From the cell containing the given text, extract its center point as (x, y) coordinate. 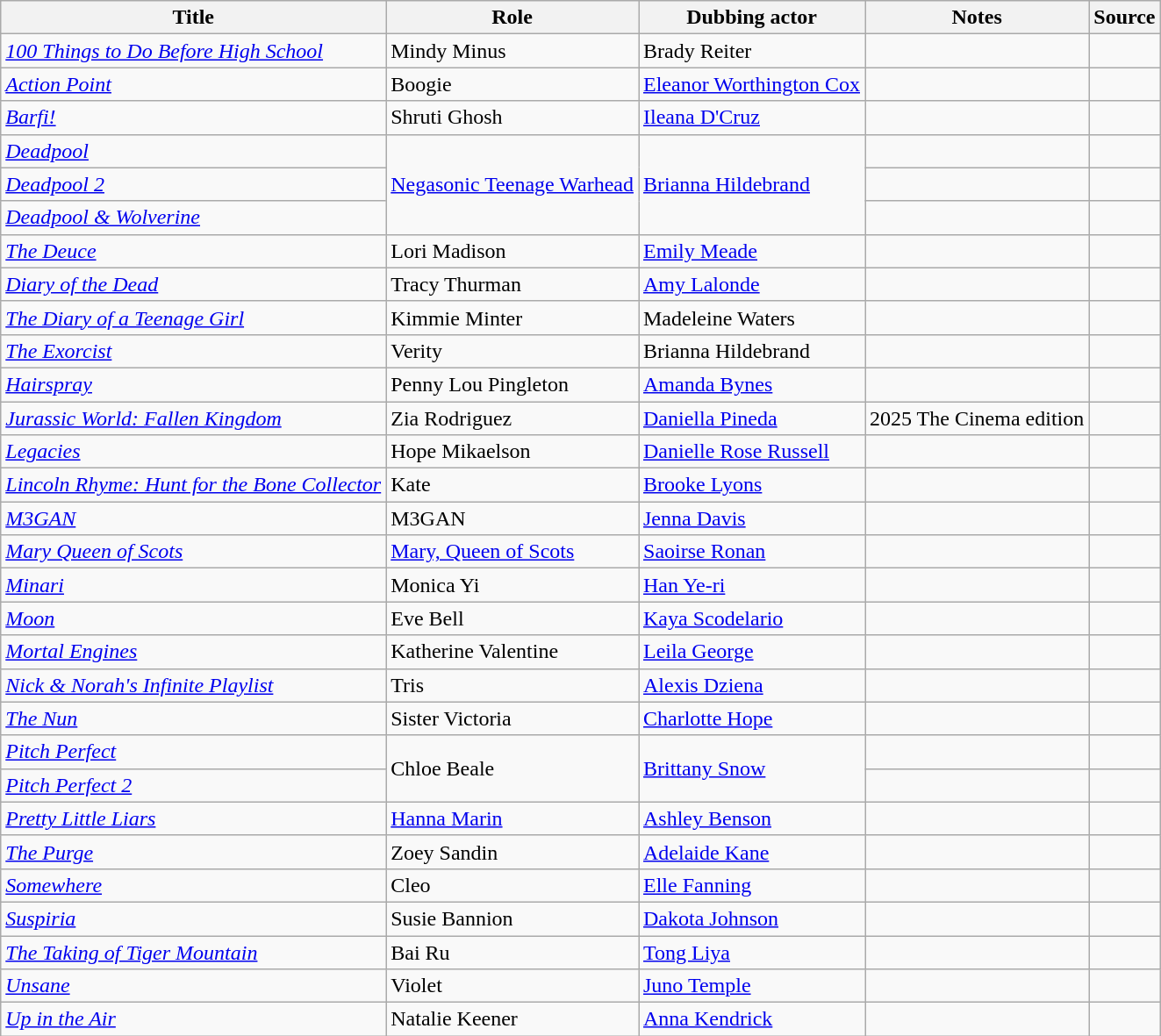
Brady Reiter (752, 51)
Brooke Lyons (752, 485)
Title (193, 18)
Zoey Sandin (512, 852)
Han Ye-ri (752, 585)
Mary, Queen of Scots (512, 552)
Monica Yi (512, 585)
Mortal Engines (193, 652)
Natalie Keener (512, 1019)
2025 The Cinema edition (978, 418)
The Nun (193, 718)
The Taking of Tiger Mountain (193, 952)
Somewhere (193, 885)
Boogie (512, 84)
Lincoln Rhyme: Hunt for the Bone Collector (193, 485)
Hanna Marin (512, 818)
Tracy Thurman (512, 284)
Hope Mikaelson (512, 452)
Legacies (193, 452)
Nick & Norah's Infinite Playlist (193, 685)
Emily Meade (752, 251)
Pitch Perfect 2 (193, 785)
The Diary of a Teenage Girl (193, 318)
Sister Victoria (512, 718)
The Exorcist (193, 351)
Kate (512, 485)
Shruti Ghosh (512, 118)
Cleo (512, 885)
Danielle Rose Russell (752, 452)
Penny Lou Pingleton (512, 384)
Ileana D'Cruz (752, 118)
Amy Lalonde (752, 284)
Diary of the Dead (193, 284)
Tong Liya (752, 952)
Eve Bell (512, 618)
Dubbing actor (752, 18)
Barfi! (193, 118)
Tris (512, 685)
Verity (512, 351)
The Purge (193, 852)
Zia Rodriguez (512, 418)
Notes (978, 18)
Source (1125, 18)
Susie Bannion (512, 918)
Up in the Air (193, 1019)
Deadpool (193, 151)
Lori Madison (512, 251)
Suspiria (193, 918)
Mary Queen of Scots (193, 552)
Minari (193, 585)
Katherine Valentine (512, 652)
Eleanor Worthington Cox (752, 84)
Mindy Minus (512, 51)
Unsane (193, 986)
Hairspray (193, 384)
Adelaide Kane (752, 852)
The Deuce (193, 251)
Anna Kendrick (752, 1019)
Alexis Dziena (752, 685)
Jenna Davis (752, 518)
Chloe Beale (512, 768)
Bai Ru (512, 952)
Saoirse Ronan (752, 552)
Amanda Bynes (752, 384)
Violet (512, 986)
Deadpool & Wolverine (193, 218)
Deadpool 2 (193, 184)
Jurassic World: Fallen Kingdom (193, 418)
Role (512, 18)
100 Things to Do Before High School (193, 51)
Charlotte Hope (752, 718)
Leila George (752, 652)
Brittany Snow (752, 768)
Negasonic Teenage Warhead (512, 184)
Kimmie Minter (512, 318)
Daniella Pineda (752, 418)
Elle Fanning (752, 885)
Pitch Perfect (193, 752)
Madeleine Waters (752, 318)
Dakota Johnson (752, 918)
Moon (193, 618)
Juno Temple (752, 986)
Ashley Benson (752, 818)
Action Point (193, 84)
Kaya Scodelario (752, 618)
Pretty Little Liars (193, 818)
